Detect which cell encompasses the target text, then output its [X, Y] center coordinate. 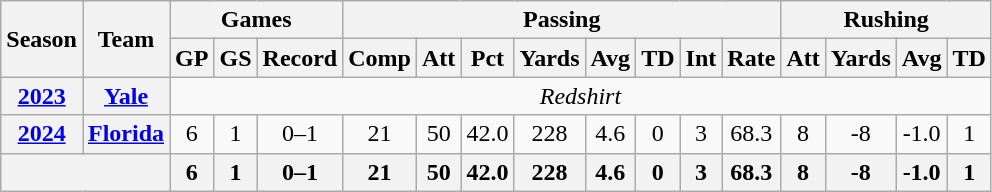
GP [192, 58]
Games [256, 20]
Comp [380, 58]
GS [236, 58]
Record [300, 58]
Team [126, 39]
Rushing [886, 20]
Int [701, 58]
Rate [752, 58]
Pct [488, 58]
2024 [42, 134]
Passing [562, 20]
2023 [42, 96]
Yale [126, 96]
Florida [126, 134]
Season [42, 39]
Redshirt [581, 96]
